Detect which cell encompasses the target text, then output its (X, Y) center coordinate. 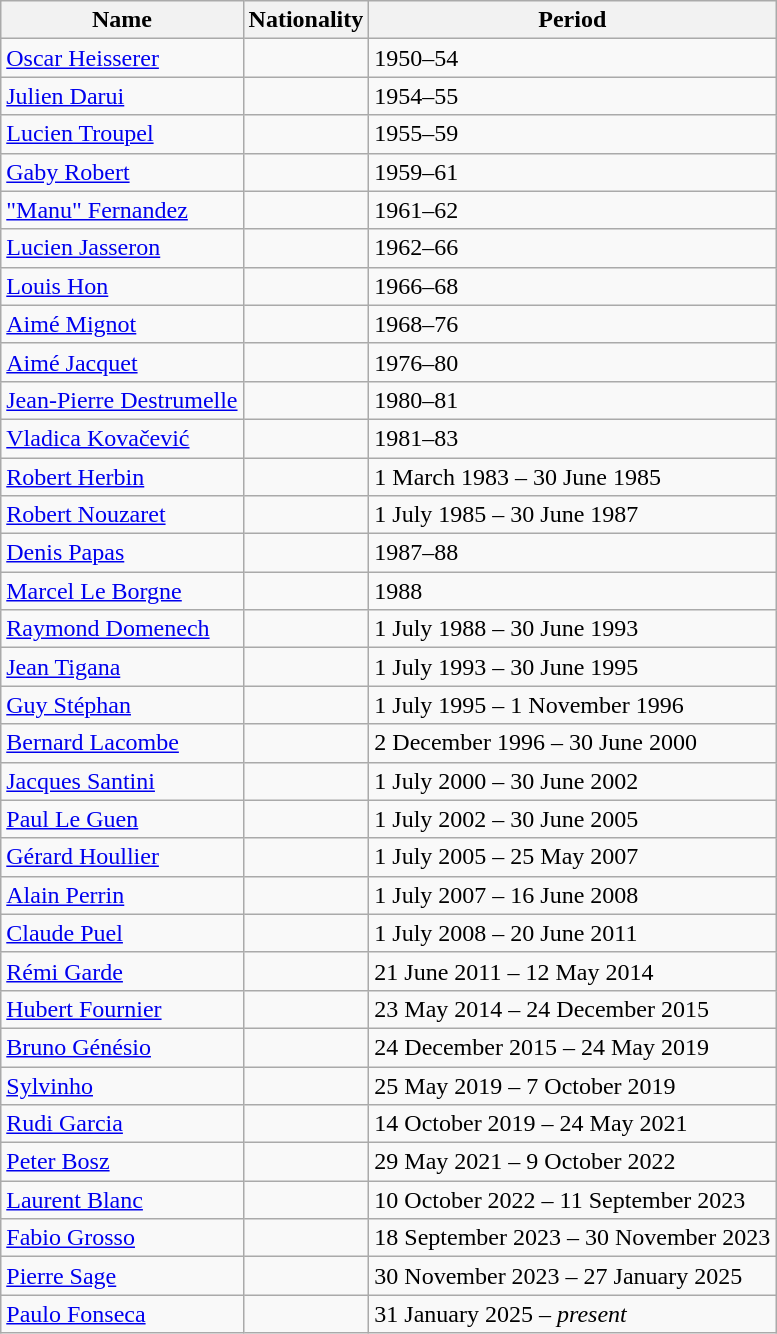
29 May 2021 – 9 October 2022 (572, 1162)
1981–83 (572, 438)
Bruno Génésio (122, 1047)
Hubert Fournier (122, 1009)
Laurent Blanc (122, 1200)
1 July 1993 – 30 June 1995 (572, 667)
Bernard Lacombe (122, 743)
Jean-Pierre Destrumelle (122, 400)
Vladica Kovačević (122, 438)
Claude Puel (122, 933)
1976–80 (572, 362)
Robert Herbin (122, 477)
1 July 1988 – 30 June 1993 (572, 629)
14 October 2019 – 24 May 2021 (572, 1124)
Gérard Houllier (122, 857)
Robert Nouzaret (122, 515)
24 December 2015 – 24 May 2019 (572, 1047)
Sylvinho (122, 1085)
1966–68 (572, 286)
Julien Darui (122, 96)
2 December 1996 – 30 June 2000 (572, 743)
Name (122, 20)
1987–88 (572, 553)
Alain Perrin (122, 895)
Paulo Fonseca (122, 1314)
1968–76 (572, 324)
Aimé Mignot (122, 324)
Rudi Garcia (122, 1124)
Jacques Santini (122, 781)
Louis Hon (122, 286)
Lucien Troupel (122, 134)
1962–66 (572, 248)
1980–81 (572, 400)
Lucien Jasseron (122, 248)
1961–62 (572, 210)
Raymond Domenech (122, 629)
1955–59 (572, 134)
1 March 1983 – 30 June 1985 (572, 477)
31 January 2025 – present (572, 1314)
Paul Le Guen (122, 819)
1 July 2002 – 30 June 2005 (572, 819)
Marcel Le Borgne (122, 591)
21 June 2011 – 12 May 2014 (572, 971)
10 October 2022 – 11 September 2023 (572, 1200)
30 November 2023 – 27 January 2025 (572, 1276)
Nationality (306, 20)
1959–61 (572, 172)
1 July 2000 – 30 June 2002 (572, 781)
Gaby Robert (122, 172)
Oscar Heisserer (122, 58)
1988 (572, 591)
1950–54 (572, 58)
Pierre Sage (122, 1276)
1 July 2008 – 20 June 2011 (572, 933)
Rémi Garde (122, 971)
1 July 2005 – 25 May 2007 (572, 857)
Period (572, 20)
Fabio Grosso (122, 1238)
Denis Papas (122, 553)
1 July 2007 – 16 June 2008 (572, 895)
25 May 2019 – 7 October 2019 (572, 1085)
23 May 2014 – 24 December 2015 (572, 1009)
1 July 1995 – 1 November 1996 (572, 705)
18 September 2023 – 30 November 2023 (572, 1238)
Jean Tigana (122, 667)
"Manu" Fernandez (122, 210)
Peter Bosz (122, 1162)
Aimé Jacquet (122, 362)
1954–55 (572, 96)
1 July 1985 – 30 June 1987 (572, 515)
Guy Stéphan (122, 705)
